Return the (X, Y) coordinate for the center point of the cell that contains the specified text.  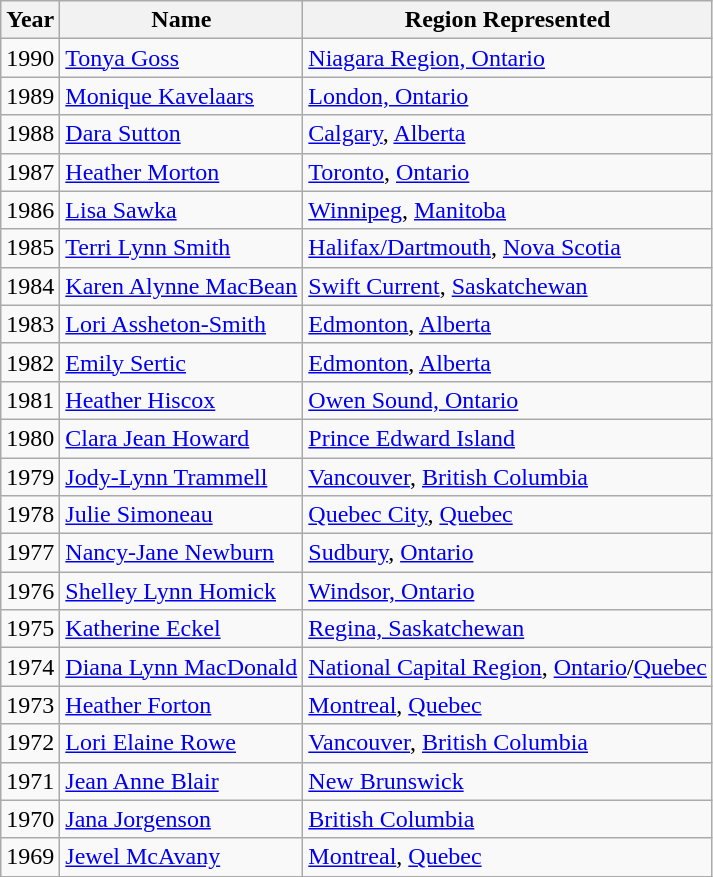
1976 (30, 591)
Heather Morton (182, 172)
Year (30, 20)
Dara Sutton (182, 134)
1981 (30, 400)
1978 (30, 515)
British Columbia (508, 819)
Julie Simoneau (182, 515)
Clara Jean Howard (182, 438)
Jewel McAvany (182, 857)
1977 (30, 553)
Heather Forton (182, 705)
Jean Anne Blair (182, 781)
Lisa Sawka (182, 210)
Windsor, Ontario (508, 591)
Lori Elaine Rowe (182, 743)
New Brunswick (508, 781)
Heather Hiscox (182, 400)
Jody-Lynn Trammell (182, 477)
National Capital Region, Ontario/Quebec (508, 667)
1971 (30, 781)
Monique Kavelaars (182, 96)
1975 (30, 629)
Tonya Goss (182, 58)
Katherine Eckel (182, 629)
Nancy-Jane Newburn (182, 553)
1980 (30, 438)
1984 (30, 286)
Toronto, Ontario (508, 172)
Calgary, Alberta (508, 134)
Terri Lynn Smith (182, 248)
1990 (30, 58)
1987 (30, 172)
1988 (30, 134)
Swift Current, Saskatchewan (508, 286)
Karen Alynne MacBean (182, 286)
Niagara Region, Ontario (508, 58)
1974 (30, 667)
Diana Lynn MacDonald (182, 667)
1982 (30, 362)
London, Ontario (508, 96)
1973 (30, 705)
Lori Assheton-Smith (182, 324)
Sudbury, Ontario (508, 553)
Name (182, 20)
Shelley Lynn Homick (182, 591)
1986 (30, 210)
1989 (30, 96)
Regina, Saskatchewan (508, 629)
1985 (30, 248)
Prince Edward Island (508, 438)
1969 (30, 857)
1979 (30, 477)
Quebec City, Quebec (508, 515)
Owen Sound, Ontario (508, 400)
1970 (30, 819)
1983 (30, 324)
Halifax/Dartmouth, Nova Scotia (508, 248)
Winnipeg, Manitoba (508, 210)
Jana Jorgenson (182, 819)
Emily Sertic (182, 362)
1972 (30, 743)
Region Represented (508, 20)
